Provide the [X, Y] coordinate of the cell's center where the given text is located.  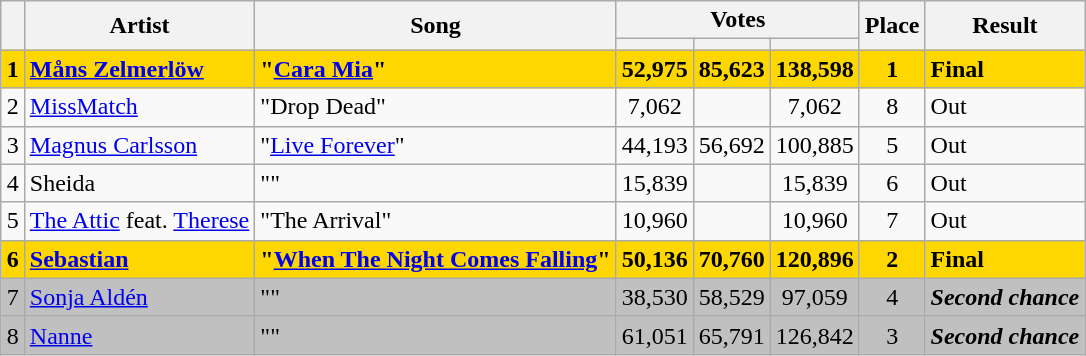
Sheida [140, 183]
MissMatch [140, 107]
"Drop Dead" [436, 107]
Magnus Carlsson [140, 145]
52,975 [654, 69]
138,598 [814, 69]
85,623 [732, 69]
100,885 [814, 145]
65,791 [732, 335]
"The Arrival" [436, 221]
Måns Zelmerlöw [140, 69]
Sonja Aldén [140, 297]
126,842 [814, 335]
Place [892, 26]
58,529 [732, 297]
97,059 [814, 297]
Song [436, 26]
Votes [738, 20]
Artist [140, 26]
"Cara Mia" [436, 69]
"When The Night Comes Falling" [436, 259]
70,760 [732, 259]
Nanne [140, 335]
Result [1005, 26]
120,896 [814, 259]
"Live Forever" [436, 145]
38,530 [654, 297]
44,193 [654, 145]
Sebastian [140, 259]
50,136 [654, 259]
The Attic feat. Therese [140, 221]
56,692 [732, 145]
61,051 [654, 335]
